Extract the (X, Y) coordinate from the center of the cell holding the provided text.  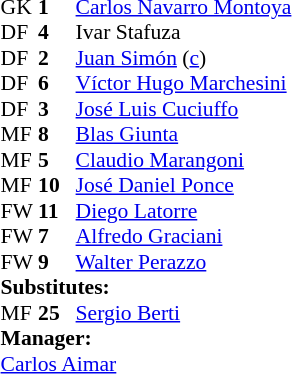
Claudio Marangoni (184, 160)
5 (57, 160)
11 (57, 211)
Manager: (146, 339)
Ivar Stafuza (184, 33)
2 (57, 58)
3 (57, 109)
Substitutes: (146, 287)
4 (57, 33)
6 (57, 83)
25 (57, 313)
Walter Perazzo (184, 262)
10 (57, 185)
Diego Latorre (184, 211)
8 (57, 135)
9 (57, 262)
Víctor Hugo Marchesini (184, 83)
José Luis Cuciuffo (184, 109)
José Daniel Ponce (184, 185)
Juan Simón (c) (184, 58)
Alfredo Graciani (184, 237)
Sergio Berti (184, 313)
7 (57, 237)
Blas Giunta (184, 135)
